Scan for the cell matching the given text and deliver its [X, Y] coordinate at center. 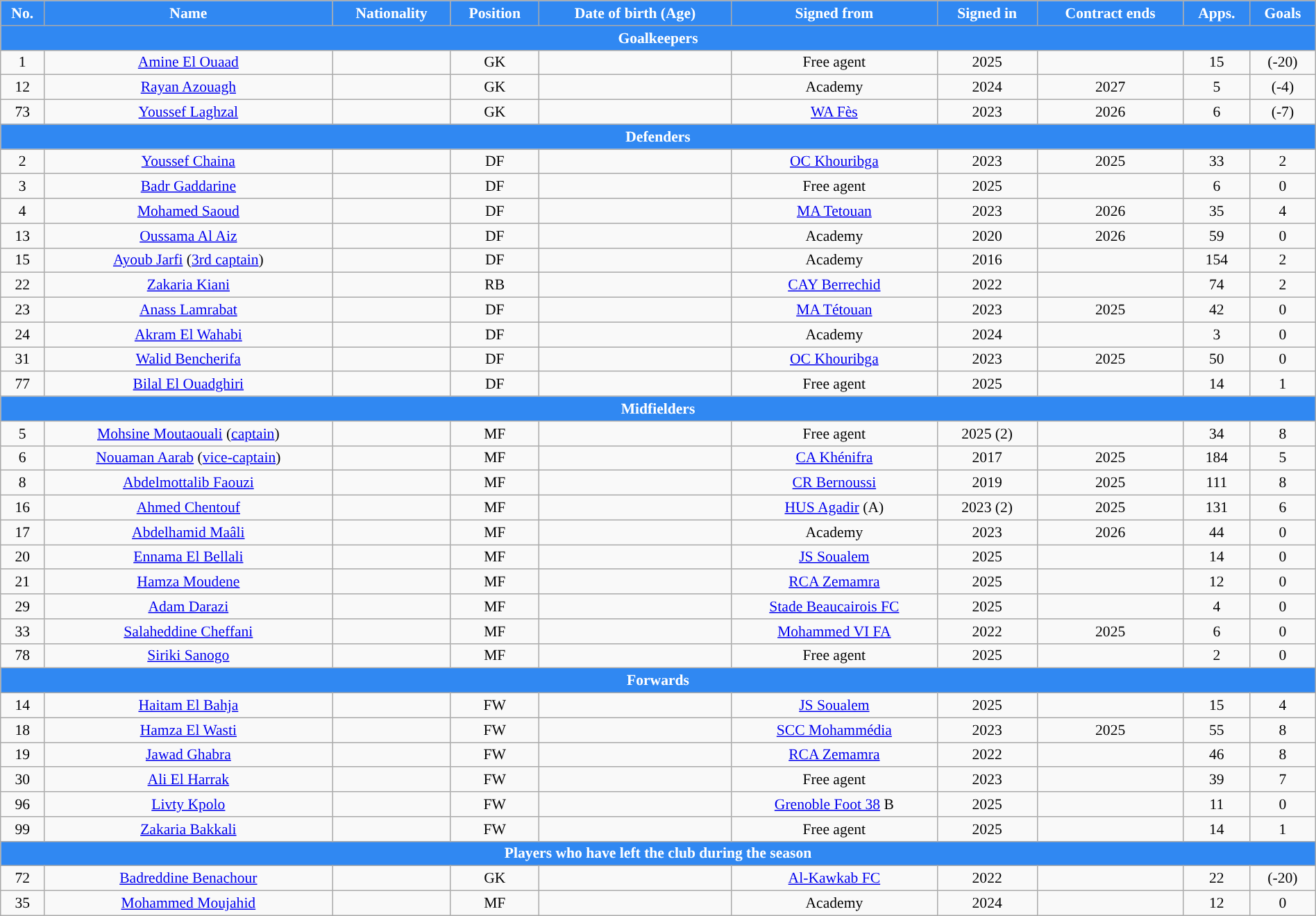
Nouaman Aarab (vice-captain) [189, 458]
11 [1217, 804]
Jawad Ghabra [189, 755]
Zakaria Kiani [189, 285]
21 [22, 582]
78 [22, 656]
Bilal El Ouadghiri [189, 384]
Midfielders [658, 409]
59 [1217, 236]
2019 [987, 483]
Akram El Wahabi [189, 334]
Apps. [1217, 13]
Ennama El Bellali [189, 557]
50 [1217, 359]
2017 [987, 458]
Youssef Chaina [189, 162]
131 [1217, 508]
Mohammed Moujahid [189, 904]
74 [1217, 285]
Youssef Laghzal [189, 112]
16 [22, 508]
MA Tetouan [834, 211]
2016 [987, 260]
99 [22, 829]
CR Bernoussi [834, 483]
2027 [1111, 87]
Haitam El Bahja [189, 706]
73 [22, 112]
44 [1217, 532]
46 [1217, 755]
Salaheddine Cheffani [189, 631]
(-7) [1283, 112]
2023 (2) [987, 508]
7 [1283, 780]
20 [22, 557]
Abdelhamid Maâli [189, 532]
Stade Beaucairois FC [834, 607]
184 [1217, 458]
154 [1217, 260]
Mohsine Moutaouali (captain) [189, 434]
Nationality [391, 13]
24 [22, 334]
(-4) [1283, 87]
Zakaria Bakkali [189, 829]
Anass Lamrabat [189, 310]
Mohammed VI FA [834, 631]
Date of birth (Age) [634, 13]
Walid Bencherifa [189, 359]
13 [22, 236]
WA Fès [834, 112]
Goals [1283, 13]
2020 [987, 236]
18 [22, 730]
Adam Darazi [189, 607]
17 [22, 532]
Defenders [658, 137]
23 [22, 310]
Forwards [658, 681]
Badreddine Benachour [189, 879]
Livty Kpolo [189, 804]
96 [22, 804]
No. [22, 13]
42 [1217, 310]
Signed in [987, 13]
34 [1217, 434]
Name [189, 13]
RB [494, 285]
Ahmed Chentouf [189, 508]
Ayoub Jarfi (3rd captain) [189, 260]
Goalkeepers [658, 38]
2025 (2) [987, 434]
Abdelmottalib Faouzi [189, 483]
77 [22, 384]
72 [22, 879]
CAY Berrechid [834, 285]
30 [22, 780]
Oussama Al Aiz [189, 236]
Mohamed Saoud [189, 211]
Hamza Moudene [189, 582]
55 [1217, 730]
39 [1217, 780]
Amine El Ouaad [189, 62]
Signed from [834, 13]
Hamza El Wasti [189, 730]
29 [22, 607]
CA Khénifra [834, 458]
Position [494, 13]
Al-Kawkab FC [834, 879]
MA Tétouan [834, 310]
HUS Agadir (A) [834, 508]
111 [1217, 483]
Badr Gaddarine [189, 187]
SCC Mohammédia [834, 730]
Contract ends [1111, 13]
31 [22, 359]
Rayan Azouagh [189, 87]
19 [22, 755]
Players who have left the club during the season [658, 854]
Siriki Sanogo [189, 656]
Grenoble Foot 38 B [834, 804]
Ali El Harrak [189, 780]
